Identify which cell holds the provided text, then report its (X, Y) central coordinate. 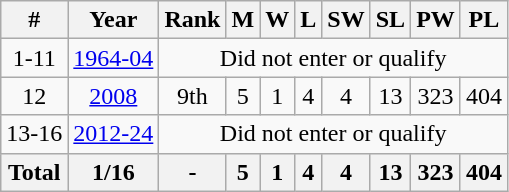
2012-24 (114, 134)
Year (114, 20)
- (192, 172)
Total (34, 172)
W (278, 20)
PL (484, 20)
2008 (114, 96)
9th (192, 96)
M (243, 20)
Rank (192, 20)
1964-04 (114, 58)
PW (436, 20)
13-16 (34, 134)
SW (346, 20)
1-11 (34, 58)
L (308, 20)
12 (34, 96)
# (34, 20)
1/16 (114, 172)
SL (390, 20)
